Determine the (x, y) coordinate at the center of the cell enclosing the given text.  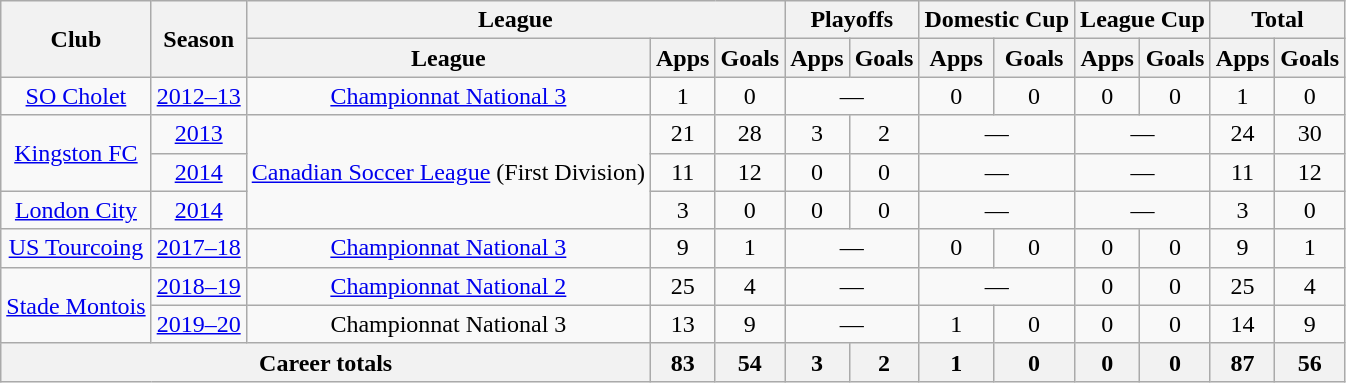
Season (198, 39)
2018–19 (198, 286)
2017–18 (198, 248)
Championnat National 2 (448, 286)
League Cup (1143, 20)
83 (683, 362)
54 (750, 362)
2019–20 (198, 324)
Kingston FC (76, 153)
56 (1310, 362)
Domestic Cup (997, 20)
Canadian Soccer League (First Division) (448, 172)
24 (1242, 134)
2013 (198, 134)
US Tourcoing (76, 248)
21 (683, 134)
Club (76, 39)
Playoffs (852, 20)
28 (750, 134)
2012–13 (198, 96)
Stade Montois (76, 305)
London City (76, 210)
14 (1242, 324)
Career totals (326, 362)
87 (1242, 362)
SO Cholet (76, 96)
30 (1310, 134)
Total (1277, 20)
13 (683, 324)
